Output the (X, Y) coordinate of the center of the cell containing the given text.  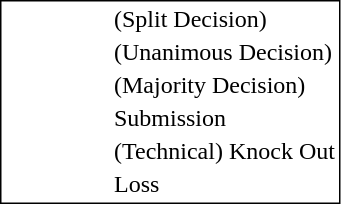
(Split Decision) (224, 19)
(Technical) Knock Out (224, 151)
Submission (224, 119)
(Majority Decision) (224, 85)
(Unanimous Decision) (224, 53)
Loss (224, 185)
